Return the [X, Y] coordinate for the center point of the cell that contains the specified text.  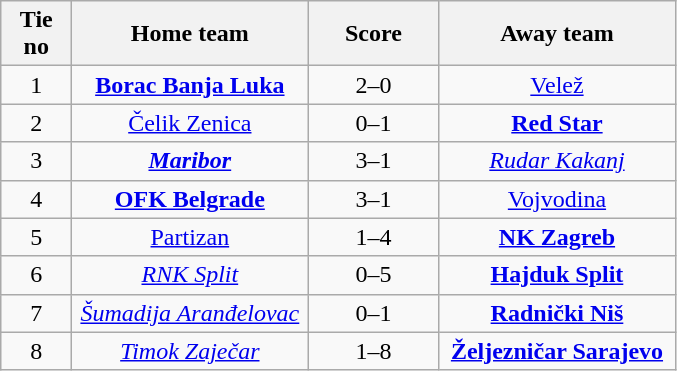
1–8 [374, 351]
OFK Belgrade [190, 199]
3 [36, 161]
7 [36, 313]
1–4 [374, 237]
Željezničar Sarajevo [557, 351]
4 [36, 199]
Home team [190, 34]
Rudar Kakanj [557, 161]
1 [36, 85]
0–5 [374, 275]
Radnički Niš [557, 313]
NK Zagreb [557, 237]
Timok Zaječar [190, 351]
6 [36, 275]
Partizan [190, 237]
Tie no [36, 34]
Velež [557, 85]
5 [36, 237]
Šumadija Aranđelovac [190, 313]
Vojvodina [557, 199]
RNK Split [190, 275]
Away team [557, 34]
2 [36, 123]
Hajduk Split [557, 275]
Čelik Zenica [190, 123]
2–0 [374, 85]
Score [374, 34]
Maribor [190, 161]
8 [36, 351]
Borac Banja Luka [190, 85]
Red Star [557, 123]
